Identify which cell holds the provided text, then report its [X, Y] central coordinate. 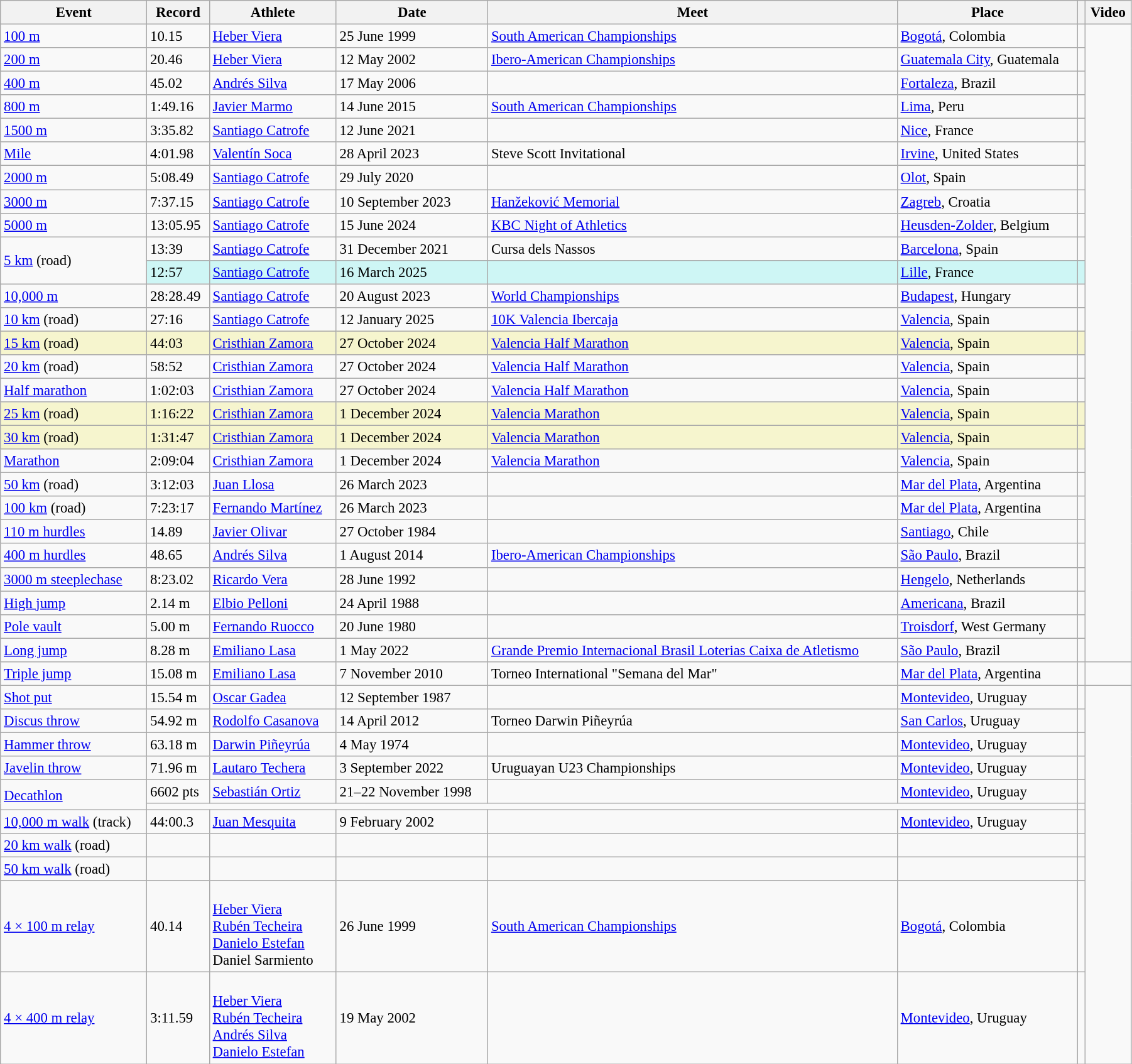
Pole vault [74, 626]
Fortaleza, Brazil [988, 84]
2.14 m [178, 603]
17 May 2006 [412, 84]
Event [74, 13]
10 September 2023 [412, 202]
1:31:47 [178, 438]
3 September 2022 [412, 768]
Lima, Peru [988, 107]
31 December 2021 [412, 249]
12 January 2025 [412, 320]
200 m [74, 60]
12 May 2002 [412, 60]
63.18 m [178, 744]
Irvine, United States [988, 154]
28 April 2023 [412, 154]
Juan Llosa [273, 485]
Heber VieraRubén TecheiraDanielo EstefanDaniel Sarmiento [273, 926]
Valentín Soca [273, 154]
45.02 [178, 84]
20 June 1980 [412, 626]
Athlete [273, 13]
1:02:03 [178, 390]
5:08.49 [178, 178]
Video [1108, 13]
16 March 2025 [412, 272]
2000 m [74, 178]
20 km (road) [74, 367]
Heusden-Zolder, Belgium [988, 225]
Triple jump [74, 674]
Hammer throw [74, 744]
12 June 2021 [412, 131]
Javier Olivar [273, 532]
8:23.02 [178, 579]
25 km (road) [74, 414]
4 May 1974 [412, 744]
Lautaro Techera [273, 768]
Torneo Darwin Piñeyrúa [693, 721]
World Championships [693, 296]
Long jump [74, 650]
15 km (road) [74, 343]
Hanžeković Memorial [693, 202]
Half marathon [74, 390]
Grande Premio Internacional Brasil Loterias Caixa de Atletismo [693, 650]
Darwin Piñeyrúa [273, 744]
1 August 2014 [412, 556]
Barcelona, Spain [988, 249]
1500 m [74, 131]
400 m [74, 84]
Javelin throw [74, 768]
14 June 2015 [412, 107]
58:52 [178, 367]
Javier Marmo [273, 107]
Place [988, 13]
Santiago, Chile [988, 532]
4:01.98 [178, 154]
48.65 [178, 556]
10 km (road) [74, 320]
Meet [693, 13]
Steve Scott Invitational [693, 154]
Fernando Ruocco [273, 626]
5 km (road) [74, 260]
Elbio Pelloni [273, 603]
100 m [74, 36]
Shot put [74, 697]
KBC Night of Athletics [693, 225]
30 km (road) [74, 438]
Uruguayan U23 Championships [693, 768]
21–22 November 1998 [412, 792]
Record [178, 13]
7:37.15 [178, 202]
Nice, France [988, 131]
15 June 2024 [412, 225]
Olot, Spain [988, 178]
29 July 2020 [412, 178]
13:39 [178, 249]
26 June 1999 [412, 926]
Heber VieraRubén TecheiraAndrés SilvaDanielo Estefan [273, 1018]
3000 m steeplechase [74, 579]
Torneo International "Semana del Mar" [693, 674]
Rodolfo Casanova [273, 721]
40.14 [178, 926]
9 February 2002 [412, 822]
Date [412, 13]
400 m hurdles [74, 556]
3:11.59 [178, 1018]
5.00 m [178, 626]
Juan Mesquita [273, 822]
24 April 1988 [412, 603]
3:35.82 [178, 131]
Marathon [74, 461]
12:57 [178, 272]
10,000 m [74, 296]
13:05.95 [178, 225]
14 April 2012 [412, 721]
100 km (road) [74, 508]
2:09:04 [178, 461]
1 May 2022 [412, 650]
20 km walk (road) [74, 845]
1:16:22 [178, 414]
San Carlos, Uruguay [988, 721]
Discus throw [74, 721]
44:03 [178, 343]
Zagreb, Croatia [988, 202]
1:49.16 [178, 107]
Cursa dels Nassos [693, 249]
4 × 100 m relay [74, 926]
110 m hurdles [74, 532]
Mile [74, 154]
Guatemala City, Guatemala [988, 60]
44:00.3 [178, 822]
5000 m [74, 225]
25 June 1999 [412, 36]
27:16 [178, 320]
Troisdorf, West Germany [988, 626]
7:23:17 [178, 508]
54.92 m [178, 721]
12 September 1987 [412, 697]
High jump [74, 603]
50 km walk (road) [74, 869]
Lille, France [988, 272]
19 May 2002 [412, 1018]
10,000 m walk (track) [74, 822]
28:28.49 [178, 296]
3:12:03 [178, 485]
28 June 1992 [412, 579]
Decathlon [74, 795]
15.08 m [178, 674]
20.46 [178, 60]
7 November 2010 [412, 674]
Fernando Martínez [273, 508]
Sebastián Ortiz [273, 792]
15.54 m [178, 697]
Ricardo Vera [273, 579]
4 × 400 m relay [74, 1018]
71.96 m [178, 768]
8.28 m [178, 650]
Oscar Gadea [273, 697]
Budapest, Hungary [988, 296]
27 October 1984 [412, 532]
Americana, Brazil [988, 603]
20 August 2023 [412, 296]
800 m [74, 107]
50 km (road) [74, 485]
14.89 [178, 532]
Hengelo, Netherlands [988, 579]
10.15 [178, 36]
6602 pts [178, 792]
10K Valencia Ibercaja [693, 320]
3000 m [74, 202]
